Locate the cell with the specified text and output its [X, Y] center coordinate. 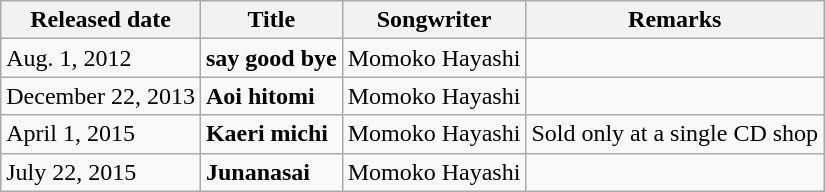
Junanasai [271, 172]
say good bye [271, 58]
Kaeri michi [271, 134]
Songwriter [434, 20]
Title [271, 20]
Released date [101, 20]
Aug. 1, 2012 [101, 58]
July 22, 2015 [101, 172]
Aoi hitomi [271, 96]
Sold only at a single CD shop [675, 134]
December 22, 2013 [101, 96]
Remarks [675, 20]
April 1, 2015 [101, 134]
